Pinpoint the cell where the given text exists, returning its [x, y] midpoint coordinate. 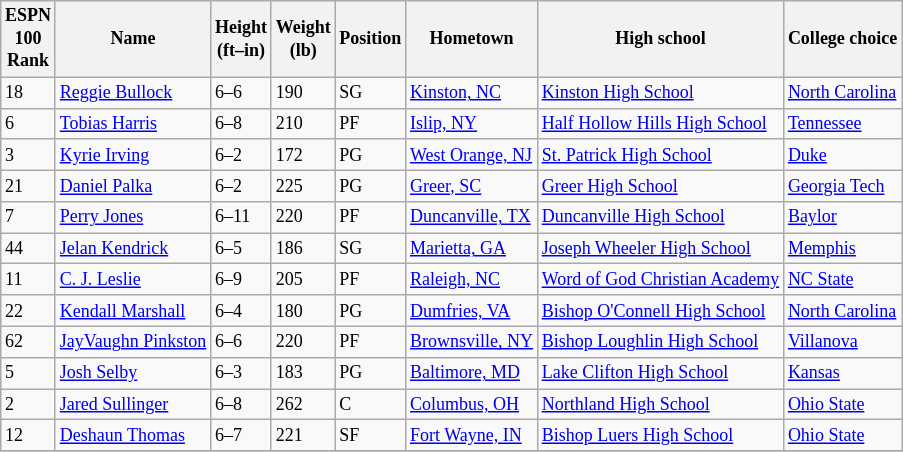
Name [132, 39]
Daniel Palka [132, 186]
6–9 [242, 280]
College choice [843, 39]
Word of God Christian Academy [660, 280]
22 [28, 310]
Weight(lb) [303, 39]
Islip, NY [472, 124]
Duncanville High School [660, 218]
Marietta, GA [472, 248]
Raleigh, NC [472, 280]
21 [28, 186]
Jared Sullinger [132, 404]
SF [370, 436]
6–3 [242, 372]
Georgia Tech [843, 186]
Reggie Bullock [132, 92]
11 [28, 280]
172 [303, 154]
221 [303, 436]
18 [28, 92]
Greer High School [660, 186]
6–5 [242, 248]
St. Patrick High School [660, 154]
180 [303, 310]
High school [660, 39]
Bishop Loughlin High School [660, 342]
Duke [843, 154]
3 [28, 154]
6–7 [242, 436]
186 [303, 248]
Position [370, 39]
Deshaun Thomas [132, 436]
Lake Clifton High School [660, 372]
12 [28, 436]
Kendall Marshall [132, 310]
2 [28, 404]
Perry Jones [132, 218]
West Orange, NJ [472, 154]
6–11 [242, 218]
Half Hollow Hills High School [660, 124]
ESPN 100 Rank [28, 39]
Duncanville, TX [472, 218]
190 [303, 92]
NC State [843, 280]
6–4 [242, 310]
Memphis [843, 248]
Northland High School [660, 404]
7 [28, 218]
262 [303, 404]
Columbus, OH [472, 404]
Brownsville, NY [472, 342]
Villanova [843, 342]
Kinston High School [660, 92]
Tobias Harris [132, 124]
Joseph Wheeler High School [660, 248]
Tennessee [843, 124]
Kyrie Irving [132, 154]
183 [303, 372]
Hometown [472, 39]
JayVaughn Pinkston [132, 342]
Bishop O'Connell High School [660, 310]
5 [28, 372]
6 [28, 124]
Dumfries, VA [472, 310]
Kansas [843, 372]
210 [303, 124]
Baylor [843, 218]
C [370, 404]
Jelan Kendrick [132, 248]
Bishop Luers High School [660, 436]
44 [28, 248]
Josh Selby [132, 372]
Baltimore, MD [472, 372]
Height(ft–in) [242, 39]
205 [303, 280]
62 [28, 342]
C. J. Leslie [132, 280]
Kinston, NC [472, 92]
Greer, SC [472, 186]
225 [303, 186]
Fort Wayne, IN [472, 436]
